Determine the (x, y) coordinate at the center of the cell enclosing the given text.  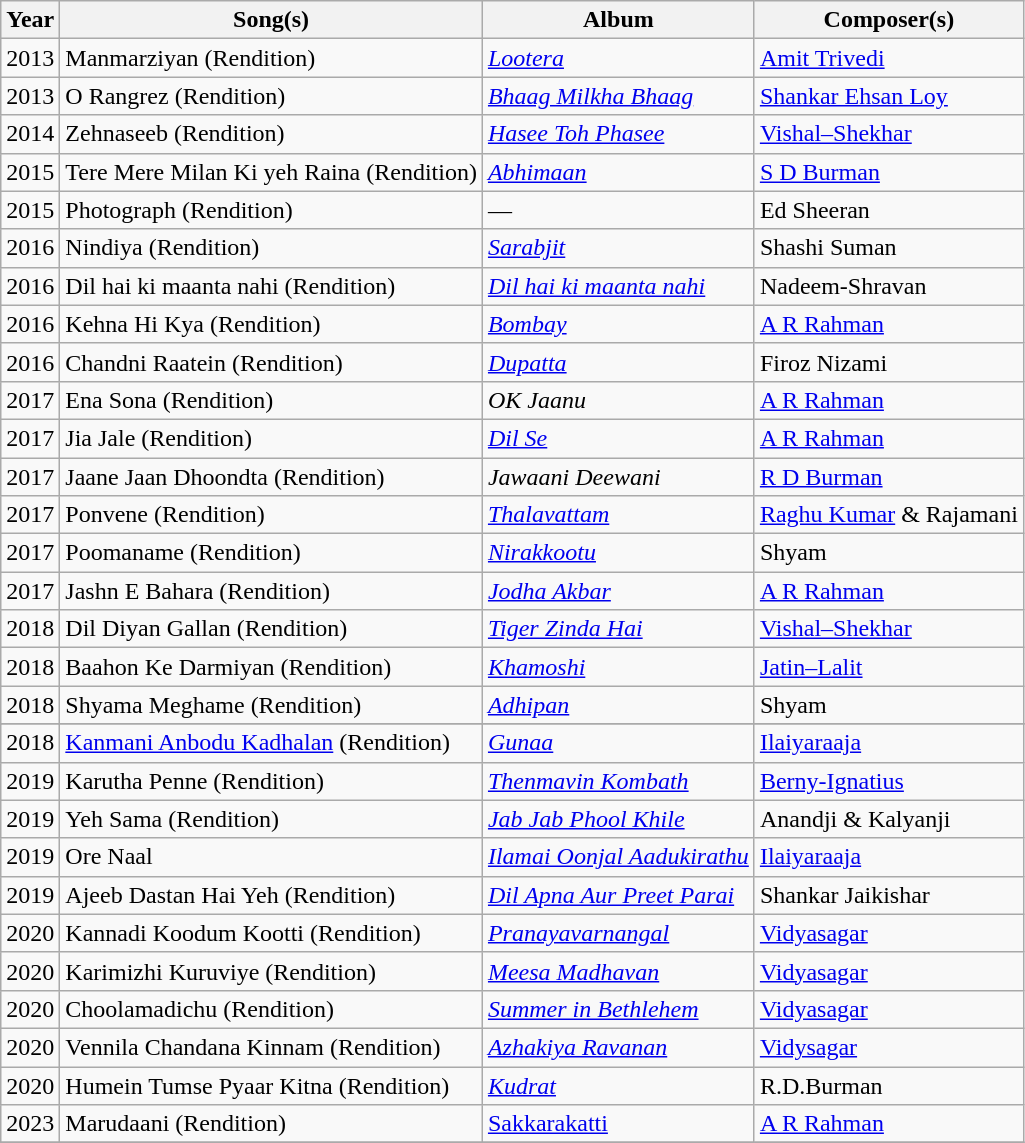
Bombay (618, 324)
Kanmani Anbodu Kadhalan (Rendition) (272, 743)
Photograph (Rendition) (272, 210)
Composer(s) (888, 20)
Adhipan (618, 705)
Zehnaseeb (Rendition) (272, 134)
Year (30, 20)
Shashi Suman (888, 248)
Dil hai ki maanta nahi (Rendition) (272, 286)
Ore Naal (272, 857)
Lootera (618, 58)
Ponvene (Rendition) (272, 515)
Vidysagar (888, 1047)
Anandji & Kalyanji (888, 819)
Kehna Hi Kya (Rendition) (272, 324)
Baahon Ke Darmiyan (Rendition) (272, 667)
Bhaag Milkha Bhaag (618, 96)
O Rangrez (Rendition) (272, 96)
Ed Sheeran (888, 210)
Dil Apna Aur Preet Parai (618, 895)
Dil Diyan Gallan (Rendition) (272, 629)
Vennila Chandana Kinnam (Rendition) (272, 1047)
Gunaa (618, 743)
Jawaani Deewani (618, 477)
S D Burman (888, 172)
Kudrat (618, 1085)
Nadeem-Shravan (888, 286)
OK Jaanu (618, 400)
Amit Trivedi (888, 58)
Jodha Akbar (618, 591)
Raghu Kumar & Rajamani (888, 515)
Nirakkootu (618, 553)
R.D.Burman (888, 1085)
Thenmavin Kombath (618, 781)
Berny-Ignatius (888, 781)
Karimizhi Kuruviye (Rendition) (272, 971)
Shankar Ehsan Loy (888, 96)
Marudaani (Rendition) (272, 1124)
Sakkarakatti (618, 1124)
Ena Sona (Rendition) (272, 400)
Summer in Bethlehem (618, 1009)
Album (618, 20)
Jatin–Lalit (888, 667)
Meesa Madhavan (618, 971)
Sarabjit (618, 248)
Dupatta (618, 362)
Nindiya (Rendition) (272, 248)
Chandni Raatein (Rendition) (272, 362)
Song(s) (272, 20)
Choolamadichu (Rendition) (272, 1009)
Khamoshi (618, 667)
— (618, 210)
Hasee Toh Phasee (618, 134)
Jaane Jaan Dhoondta (Rendition) (272, 477)
Dil hai ki maanta nahi (618, 286)
Jab Jab Phool Khile (618, 819)
R D Burman (888, 477)
Yeh Sama (Rendition) (272, 819)
Karutha Penne (Rendition) (272, 781)
Jia Jale (Rendition) (272, 438)
Abhimaan (618, 172)
Firoz Nizami (888, 362)
2023 (30, 1124)
Manmarziyan (Rendition) (272, 58)
2014 (30, 134)
Humein Tumse Pyaar Kitna (Rendition) (272, 1085)
Shankar Jaikishar (888, 895)
Dil Se (618, 438)
Tiger Zinda Hai (618, 629)
Pranayavarnangal (618, 933)
Ilamai Oonjal Aadukirathu (618, 857)
Kannadi Koodum Kootti (Rendition) (272, 933)
Jashn E Bahara (Rendition) (272, 591)
Tere Mere Milan Ki yeh Raina (Rendition) (272, 172)
Shyama Meghame (Rendition) (272, 705)
Thalavattam (618, 515)
Ajeeb Dastan Hai Yeh (Rendition) (272, 895)
Azhakiya Ravanan (618, 1047)
Poomaname (Rendition) (272, 553)
